Capture the cell that displays the provided text and extract its (x, y) central coordinate. 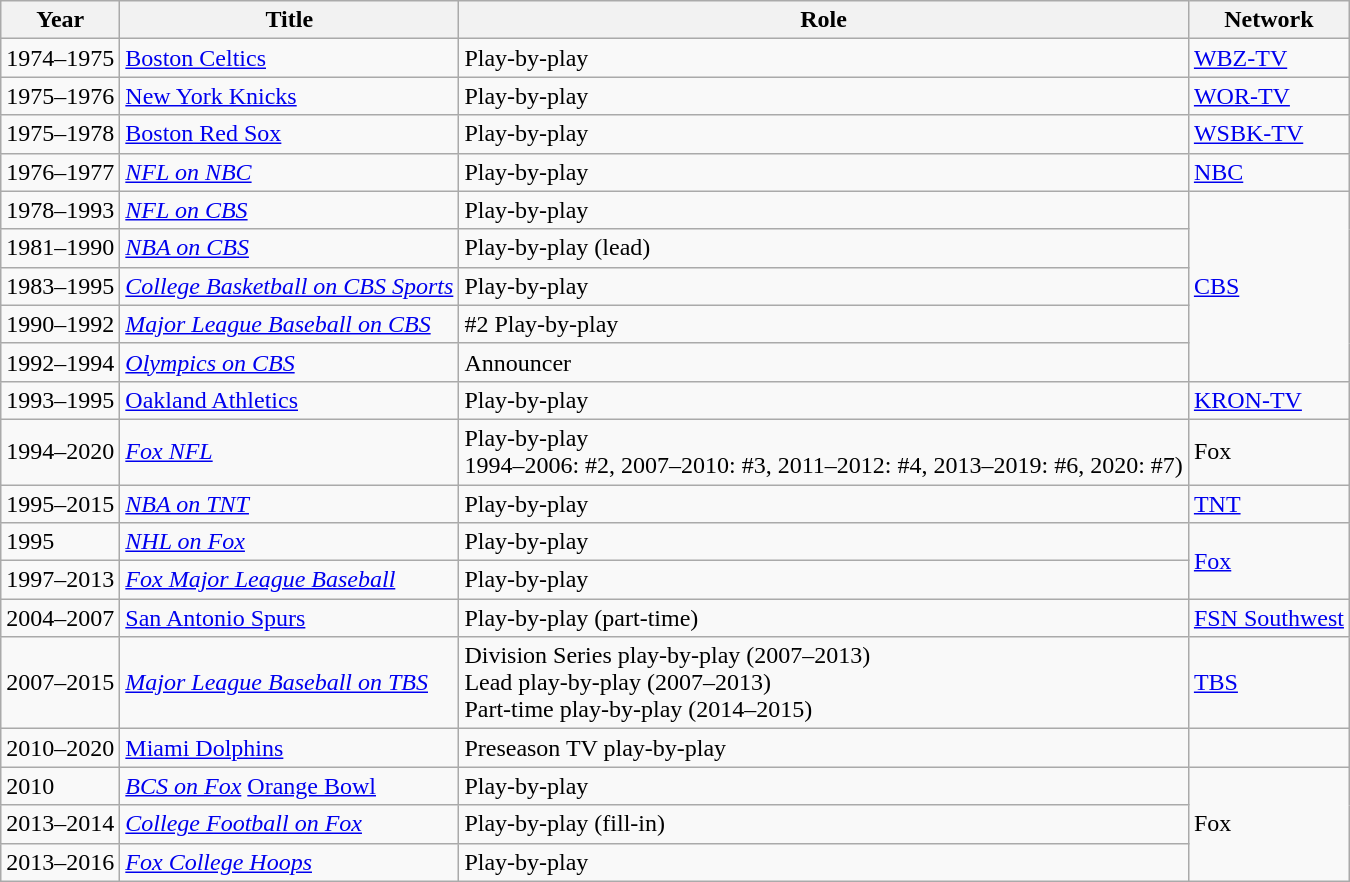
1990–1992 (60, 324)
1997–2013 (60, 580)
1975–1976 (60, 96)
2010–2020 (60, 748)
FSN Southwest (1268, 618)
Boston Celtics (290, 58)
Boston Red Sox (290, 134)
Title (290, 20)
WBZ-TV (1268, 58)
Major League Baseball on CBS (290, 324)
New York Knicks (290, 96)
Oakland Athletics (290, 400)
1995–2015 (60, 503)
1975–1978 (60, 134)
Play-by-play 1994–2006: #2, 2007–2010: #3, 2011–2012: #4, 2013–2019: #6, 2020: #7) (824, 452)
Major League Baseball on TBS (290, 683)
1993–1995 (60, 400)
WSBK-TV (1268, 134)
NBA on TNT (290, 503)
1995 (60, 542)
WOR-TV (1268, 96)
Division Series play-by-play (2007–2013) Lead play-by-play (2007–2013) Part-time play-by-play (2014–2015) (824, 683)
1992–1994 (60, 362)
Announcer (824, 362)
College Basketball on CBS Sports (290, 286)
2007–2015 (60, 683)
Play-by-play (fill-in) (824, 824)
Miami Dolphins (290, 748)
1978–1993 (60, 210)
Play-by-play (lead) (824, 248)
CBS (1268, 286)
1976–1977 (60, 172)
Fox Major League Baseball (290, 580)
TBS (1268, 683)
NHL on Fox (290, 542)
Olympics on CBS (290, 362)
NBA on CBS (290, 248)
Network (1268, 20)
Play-by-play (part-time) (824, 618)
Year (60, 20)
2013–2014 (60, 824)
NBC (1268, 172)
Preseason TV play-by-play (824, 748)
Fox NFL (290, 452)
San Antonio Spurs (290, 618)
BCS on Fox Orange Bowl (290, 786)
NFL on CBS (290, 210)
KRON-TV (1268, 400)
1994–2020 (60, 452)
College Football on Fox (290, 824)
1981–1990 (60, 248)
#2 Play-by-play (824, 324)
NFL on NBC (290, 172)
1974–1975 (60, 58)
TNT (1268, 503)
Role (824, 20)
2010 (60, 786)
2004–2007 (60, 618)
2013–2016 (60, 862)
1983–1995 (60, 286)
Fox College Hoops (290, 862)
